Determine the [X, Y] coordinate at the center of the cell enclosing the given text.  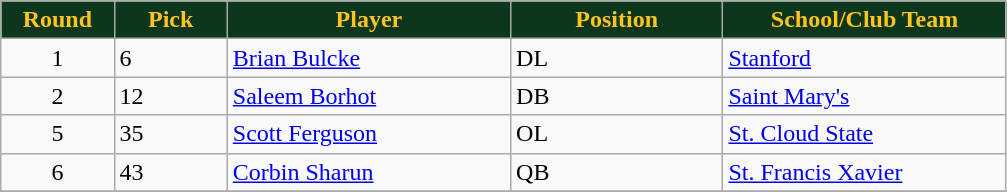
Scott Ferguson [368, 134]
St. Francis Xavier [864, 172]
OL [617, 134]
Stanford [864, 58]
1 [58, 58]
Round [58, 20]
2 [58, 96]
Saint Mary's [864, 96]
Corbin Sharun [368, 172]
DL [617, 58]
Brian Bulcke [368, 58]
12 [170, 96]
Player [368, 20]
Position [617, 20]
5 [58, 134]
35 [170, 134]
DB [617, 96]
43 [170, 172]
QB [617, 172]
School/Club Team [864, 20]
St. Cloud State [864, 134]
Pick [170, 20]
Saleem Borhot [368, 96]
